Locate the cell with the specified text and output its (x, y) center coordinate. 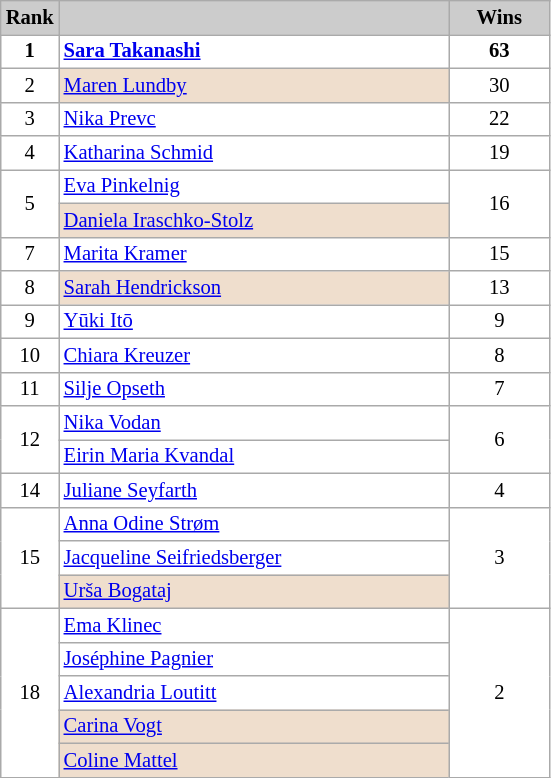
Eirin Maria Kvandal (254, 456)
6 (499, 440)
Maren Lundby (254, 85)
5 (30, 203)
14 (30, 490)
10 (30, 355)
Marita Kramer (254, 254)
Anna Odine Strøm (254, 524)
Eva Pinkelnig (254, 186)
Juliane Seyfarth (254, 490)
Coline Mattel (254, 760)
Ema Klinec (254, 625)
18 (30, 692)
1 (30, 51)
Yūki Itō (254, 321)
Rank (30, 17)
Alexandria Loutitt (254, 693)
Chiara Kreuzer (254, 355)
11 (30, 389)
Wins (499, 17)
Nika Vodan (254, 423)
63 (499, 51)
16 (499, 203)
19 (499, 153)
Silje Opseth (254, 389)
Jacqueline Seifriedsberger (254, 557)
Daniela Iraschko-Stolz (254, 220)
Sarah Hendrickson (254, 287)
Carina Vogt (254, 726)
Katharina Schmid (254, 153)
30 (499, 85)
13 (499, 287)
Joséphine Pagnier (254, 659)
22 (499, 119)
12 (30, 440)
Sara Takanashi (254, 51)
Urša Bogataj (254, 591)
Nika Prevc (254, 119)
